Extract the [X, Y] coordinate from the center of the cell holding the provided text.  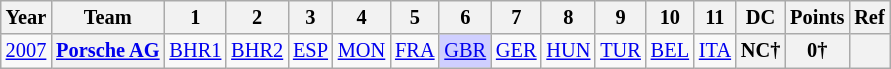
9 [620, 17]
GBR [465, 51]
1 [195, 17]
2 [257, 17]
5 [414, 17]
ITA [715, 51]
MON [362, 51]
0† [817, 51]
FRA [414, 51]
Ref [869, 17]
2007 [26, 51]
Year [26, 17]
TUR [620, 51]
Points [817, 17]
NC† [760, 51]
HUN [568, 51]
Team [108, 17]
BHR1 [195, 51]
10 [670, 17]
BEL [670, 51]
3 [310, 17]
ESP [310, 51]
7 [516, 17]
6 [465, 17]
8 [568, 17]
11 [715, 17]
BHR2 [257, 51]
DC [760, 17]
GER [516, 51]
Porsche AG [108, 51]
4 [362, 17]
